For the text-containing cell, return its midpoint in [X, Y] coordinate format. 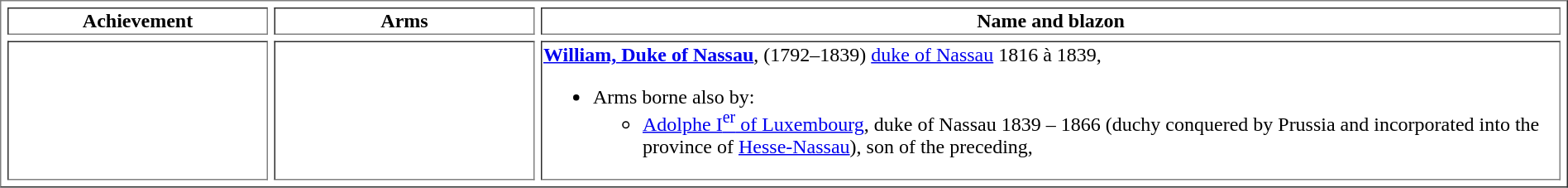
Achievement [137, 22]
Arms [405, 22]
Name and blazon [1050, 22]
